Return the [X, Y] coordinate for the center point of the cell that contains the specified text.  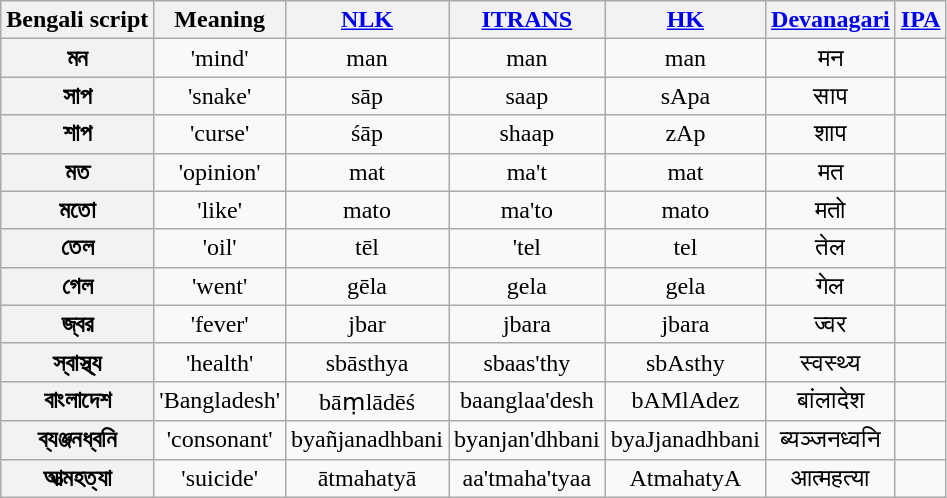
baanglaa'desh [528, 401]
gēla [368, 286]
IPA [920, 20]
sbAsthy [685, 362]
HK [685, 20]
zAp [685, 134]
'mind' [220, 58]
'like' [220, 210]
'health' [220, 362]
ma'to [528, 210]
bāṃlādēś [368, 401]
গেল [78, 286]
Devanagari [831, 20]
'curse' [220, 134]
'Bangladesh' [220, 401]
saap [528, 96]
মন [78, 58]
ब्यञ्जनध्वनि [831, 440]
byañjanadhbani [368, 440]
sbaas'thy [528, 362]
'oil' [220, 248]
NLK [368, 20]
byaJjanadhbani [685, 440]
sApa [685, 96]
Bengali script [78, 20]
तेल [831, 248]
জ্বর [78, 324]
AtmahatyA [685, 478]
aa'tmaha'tyaa [528, 478]
साप [831, 96]
मत [831, 172]
ज्वर [831, 324]
shaap [528, 134]
बांलादेश [831, 401]
'snake' [220, 96]
शाप [831, 134]
ma't [528, 172]
ITRANS [528, 20]
tel [685, 248]
tēl [368, 248]
sāp [368, 96]
মতো [78, 210]
आत्महत्या [831, 478]
sbāsthya [368, 362]
'opinion' [220, 172]
jbar [368, 324]
তেল [78, 248]
স্বাস্থ্য [78, 362]
गेल [831, 286]
ātmahatyā [368, 478]
বাংলাদেশ [78, 401]
byanjan'dhbani [528, 440]
मन [831, 58]
সাপ [78, 96]
मतो [831, 210]
শাপ [78, 134]
śāp [368, 134]
'tel [528, 248]
'went' [220, 286]
bAMlAdez [685, 401]
ব্যঞ্জনধ্বনি [78, 440]
মত [78, 172]
Meaning [220, 20]
'fever' [220, 324]
स्वस्थ्य [831, 362]
'consonant' [220, 440]
'suicide' [220, 478]
আত্মহত্যা [78, 478]
